Scan for the cell matching the given text and deliver its (x, y) coordinate at center. 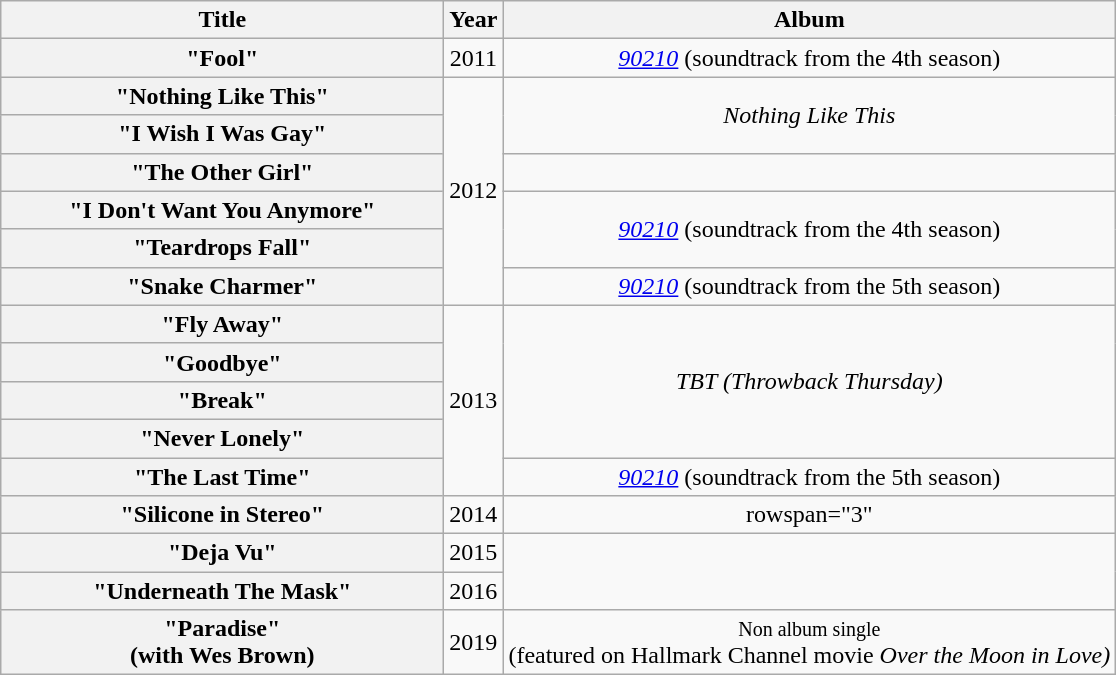
"Underneath The Mask" (222, 591)
2014 (474, 515)
"Teardrops Fall" (222, 248)
"Never Lonely" (222, 438)
Title (222, 20)
"Paradise"(with Wes Brown) (222, 642)
2015 (474, 553)
Non album single(featured on Hallmark Channel movie Over the Moon in Love) (810, 642)
"Silicone in Stereo" (222, 515)
Year (474, 20)
Album (810, 20)
"Fool" (222, 58)
"Fly Away" (222, 324)
"Break" (222, 400)
Nothing Like This (810, 115)
"Goodbye" (222, 362)
"The Last Time" (222, 477)
2019 (474, 642)
2013 (474, 400)
2012 (474, 191)
2016 (474, 591)
2011 (474, 58)
"I Wish I Was Gay" (222, 134)
"Nothing Like This" (222, 96)
TBT (Throwback Thursday) (810, 381)
"Snake Charmer" (222, 286)
"I Don't Want You Anymore" (222, 210)
"Deja Vu" (222, 553)
"The Other Girl" (222, 172)
rowspan="3" (810, 515)
